Pinpoint the cell where the given text exists, returning its [x, y] midpoint coordinate. 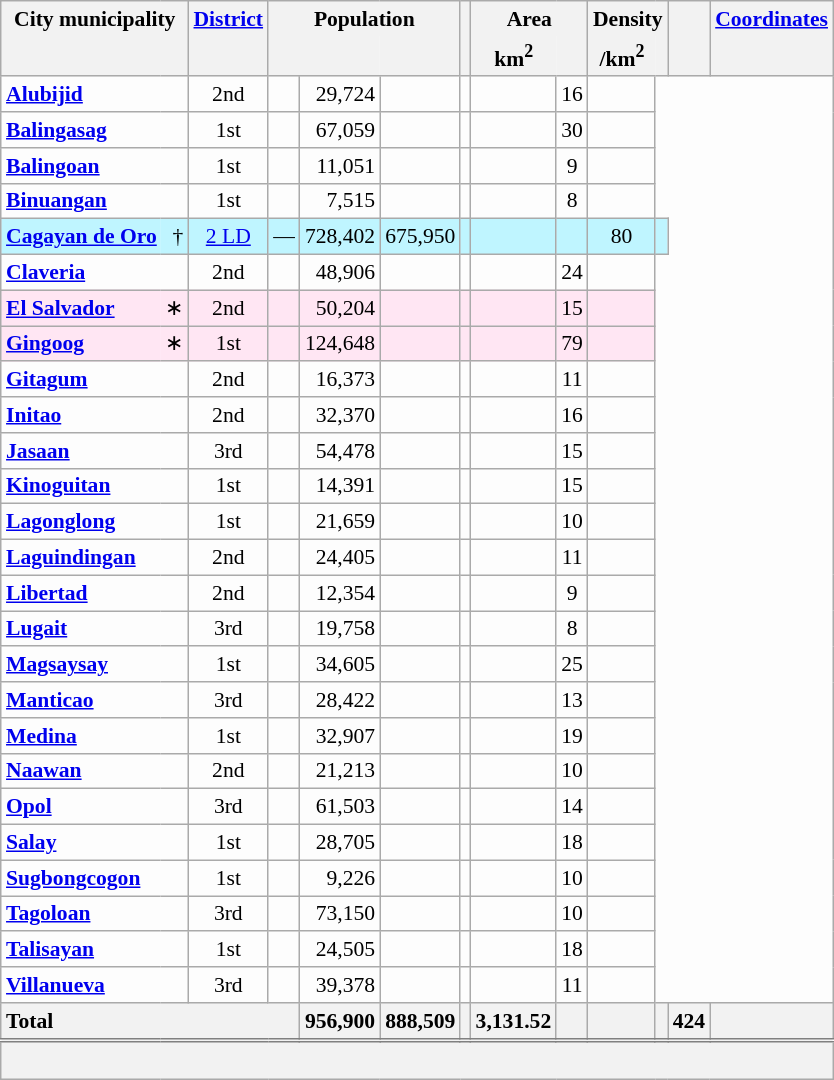
El Salvador [81, 308]
Sugbongcogon [94, 878]
11,051 [340, 165]
† [174, 237]
/km2 [622, 56]
424 [690, 1020]
28,705 [340, 842]
Medina [94, 735]
Kinoguitan [94, 486]
Cagayan de Oro [81, 237]
Magsaysay [94, 664]
14 [572, 807]
Initao [94, 415]
Tagoloan [94, 914]
675,950 [420, 237]
25 [572, 664]
Lugait [94, 629]
Talisayan [94, 949]
City municipality [94, 18]
Coordinates [772, 18]
19,758 [340, 629]
Opol [94, 807]
34,605 [340, 664]
Total [150, 1020]
Alubijid [94, 94]
80 [622, 237]
Density [628, 18]
3,131.52 [514, 1020]
13 [572, 700]
16,373 [340, 379]
Salay [94, 842]
Naawan [94, 771]
District [228, 18]
7,515 [340, 201]
39,378 [340, 985]
24,405 [340, 557]
km2 [514, 56]
Jasaan [94, 450]
29,724 [340, 94]
32,370 [340, 415]
Libertad [94, 593]
54,478 [340, 450]
67,059 [340, 130]
Claveria [94, 272]
Villanueva [94, 985]
Area [530, 18]
79 [572, 344]
24 [572, 272]
888,509 [420, 1020]
21,659 [340, 522]
956,900 [340, 1020]
12,354 [340, 593]
Lagonglong [94, 522]
9,226 [340, 878]
728,402 [340, 237]
Balingoan [94, 165]
14,391 [340, 486]
124,648 [340, 344]
24,505 [340, 949]
Gitagum [94, 379]
61,503 [340, 807]
Manticao [94, 700]
73,150 [340, 914]
28,422 [340, 700]
Population [364, 18]
48,906 [340, 272]
Gingoog [81, 344]
50,204 [340, 308]
32,907 [340, 735]
21,213 [340, 771]
Laguindingan [94, 557]
2 LD [228, 237]
Balingasag [94, 130]
19 [572, 735]
— [284, 237]
30 [572, 130]
Binuangan [94, 201]
